Locate the cell with the specified text and output its (x, y) center coordinate. 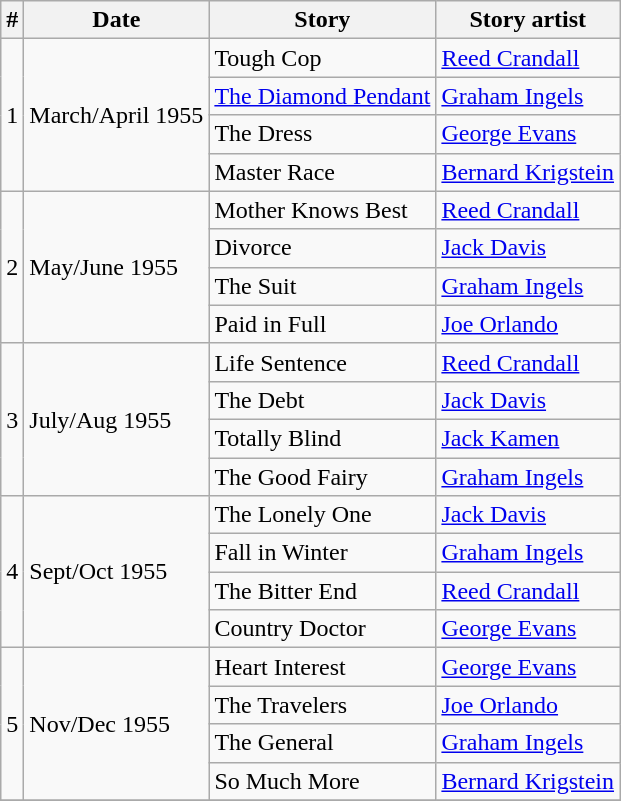
1 (12, 115)
The Good Fairy (322, 477)
Jack Kamen (528, 438)
2 (12, 267)
Divorce (322, 248)
Mother Knows Best (322, 210)
4 (12, 572)
Story artist (528, 20)
Fall in Winter (322, 553)
Totally Blind (322, 438)
The General (322, 743)
Master Race (322, 172)
Date (116, 20)
May/June 1955 (116, 267)
5 (12, 724)
Life Sentence (322, 362)
Nov/Dec 1955 (116, 724)
So Much More (322, 781)
The Suit (322, 286)
The Lonely One (322, 515)
3 (12, 419)
Paid in Full (322, 324)
July/Aug 1955 (116, 419)
March/April 1955 (116, 115)
Country Doctor (322, 629)
Story (322, 20)
Sept/Oct 1955 (116, 572)
The Debt (322, 400)
Heart Interest (322, 667)
The Dress (322, 134)
The Diamond Pendant (322, 96)
# (12, 20)
The Bitter End (322, 591)
The Travelers (322, 705)
Tough Cop (322, 58)
